Provide the [x, y] coordinate of the cell's center where the given text is located.  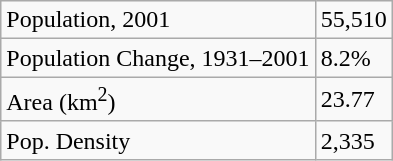
8.2% [354, 58]
55,510 [354, 20]
Area (km2) [158, 100]
Population, 2001 [158, 20]
23.77 [354, 100]
2,335 [354, 140]
Population Change, 1931–2001 [158, 58]
Pop. Density [158, 140]
